Scan for the cell matching the given text and deliver its (X, Y) coordinate at center. 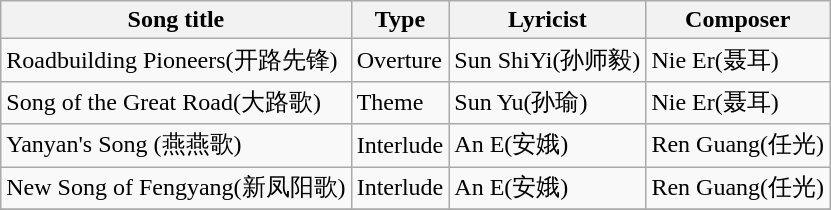
Theme (400, 102)
Yanyan's Song (燕燕歌) (176, 146)
Lyricist (548, 20)
Sun ShiYi(孙师毅) (548, 60)
Composer (738, 20)
Overture (400, 60)
Song of the Great Road(大路歌) (176, 102)
New Song of Fengyang(新凤阳歌) (176, 188)
Roadbuilding Pioneers(开路先锋) (176, 60)
Sun Yu(孙瑜) (548, 102)
Type (400, 20)
Song title (176, 20)
